Locate the cell with the specified text and output its [X, Y] center coordinate. 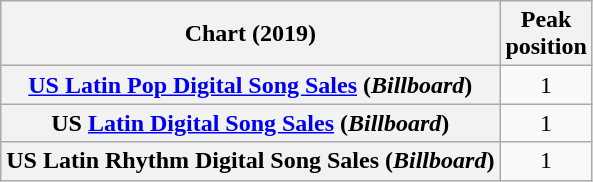
Chart (2019) [250, 34]
US Latin Rhythm Digital Song Sales (Billboard) [250, 161]
US Latin Digital Song Sales (Billboard) [250, 123]
US Latin Pop Digital Song Sales (Billboard) [250, 85]
Peakposition [546, 34]
